Scan for the cell matching the given text and deliver its [x, y] coordinate at center. 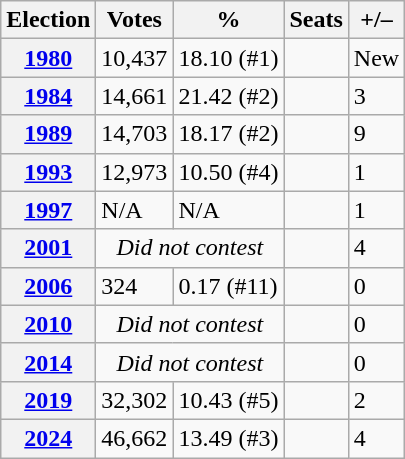
Seats [316, 20]
3 [376, 96]
+/– [376, 20]
0.17 (#11) [228, 286]
13.49 (#3) [228, 438]
2001 [48, 248]
21.42 (#2) [228, 96]
2019 [48, 400]
Votes [134, 20]
2 [376, 400]
10.43 (#5) [228, 400]
14,703 [134, 134]
46,662 [134, 438]
9 [376, 134]
% [228, 20]
1997 [48, 210]
32,302 [134, 400]
2010 [48, 324]
1993 [48, 172]
2014 [48, 362]
10.50 (#4) [228, 172]
2006 [48, 286]
14,661 [134, 96]
Election [48, 20]
12,973 [134, 172]
324 [134, 286]
1989 [48, 134]
10,437 [134, 58]
1980 [48, 58]
18.17 (#2) [228, 134]
2024 [48, 438]
New [376, 58]
1984 [48, 96]
18.10 (#1) [228, 58]
